Determine the (x, y) coordinate at the center of the cell enclosing the given text.  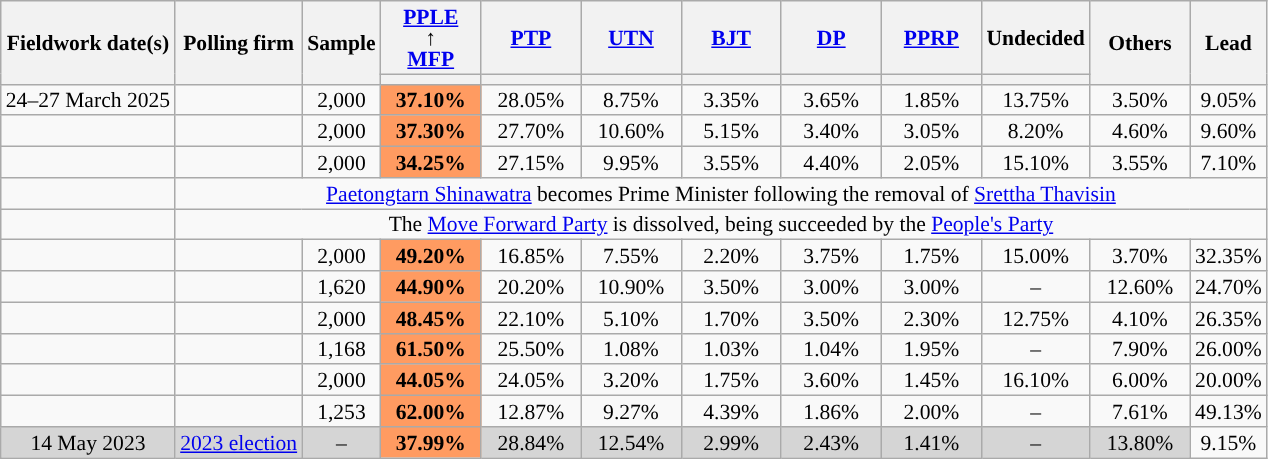
62.00% (431, 412)
1.41% (931, 442)
16.85% (531, 256)
3.60% (831, 380)
5.10% (631, 318)
24–27 March 2025 (88, 100)
28.05% (531, 100)
14 May 2023 (88, 442)
The Move Forward Party is dissolved, being succeeded by the People's Party (721, 224)
Others (1140, 42)
34.25% (431, 162)
20.00% (1228, 380)
3.40% (831, 132)
10.60% (631, 132)
3.20% (631, 380)
2.43% (831, 442)
3.05% (931, 132)
12.60% (1140, 286)
8.20% (1035, 132)
2.05% (931, 162)
16.10% (1035, 380)
5.15% (731, 132)
26.00% (1228, 348)
2.00% (931, 412)
1,620 (341, 286)
12.87% (531, 412)
4.10% (1140, 318)
PPLE↑MFP (431, 38)
22.10% (531, 318)
8.75% (631, 100)
4.39% (731, 412)
24.70% (1228, 286)
Polling firm (238, 42)
6.00% (1140, 380)
49.20% (431, 256)
PTP (531, 38)
1,253 (341, 412)
9.95% (631, 162)
7.90% (1140, 348)
2023 election (238, 442)
10.90% (631, 286)
9.05% (1228, 100)
20.20% (531, 286)
25.50% (531, 348)
1.95% (931, 348)
7.10% (1228, 162)
1.04% (831, 348)
27.70% (531, 132)
26.35% (1228, 318)
24.05% (531, 380)
44.90% (431, 286)
Sample (341, 42)
1.45% (931, 380)
2.30% (931, 318)
2.20% (731, 256)
44.05% (431, 380)
BJT (731, 38)
Lead (1228, 42)
61.50% (431, 348)
1.86% (831, 412)
7.61% (1140, 412)
37.10% (431, 100)
37.99% (431, 442)
3.65% (831, 100)
13.75% (1035, 100)
1.08% (631, 348)
7.55% (631, 256)
32.35% (1228, 256)
Paetongtarn Shinawatra becomes Prime Minister following the removal of Srettha Thavisin (721, 194)
1.85% (931, 100)
15.00% (1035, 256)
UTN (631, 38)
2.99% (731, 442)
9.60% (1228, 132)
37.30% (431, 132)
13.80% (1140, 442)
Undecided (1035, 38)
Fieldwork date(s) (88, 42)
4.40% (831, 162)
9.15% (1228, 442)
DP (831, 38)
1,168 (341, 348)
3.75% (831, 256)
15.10% (1035, 162)
9.27% (631, 412)
1.70% (731, 318)
3.70% (1140, 256)
1.03% (731, 348)
48.45% (431, 318)
28.84% (531, 442)
12.75% (1035, 318)
49.13% (1228, 412)
12.54% (631, 442)
4.60% (1140, 132)
PPRP (931, 38)
3.35% (731, 100)
27.15% (531, 162)
